Output the [X, Y] coordinate of the center of the cell containing the given text.  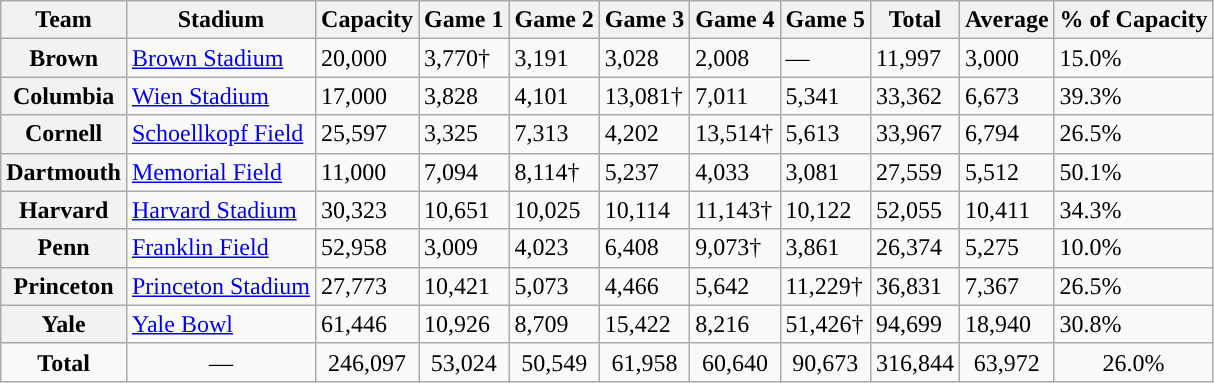
5,642 [735, 286]
8,709 [554, 324]
7,094 [464, 172]
Princeton [64, 286]
10,421 [464, 286]
50,549 [554, 362]
Schoellkopf Field [220, 134]
17,000 [368, 96]
33,362 [914, 96]
3,770† [464, 58]
11,229† [825, 286]
3,028 [644, 58]
10,411 [1008, 210]
Columbia [64, 96]
8,114† [554, 172]
10,651 [464, 210]
4,023 [554, 248]
3,009 [464, 248]
Harvard [64, 210]
6,673 [1008, 96]
Brown [64, 58]
Yale Bowl [220, 324]
4,202 [644, 134]
5,237 [644, 172]
60,640 [735, 362]
36,831 [914, 286]
52,958 [368, 248]
27,773 [368, 286]
30,323 [368, 210]
33,967 [914, 134]
61,446 [368, 324]
9,073† [735, 248]
3,325 [464, 134]
90,673 [825, 362]
3,861 [825, 248]
Dartmouth [64, 172]
4,466 [644, 286]
2,008 [735, 58]
7,011 [735, 96]
6,408 [644, 248]
Memorial Field [220, 172]
63,972 [1008, 362]
Capacity [368, 20]
11,997 [914, 58]
51,426† [825, 324]
Game 3 [644, 20]
18,940 [1008, 324]
5,613 [825, 134]
53,024 [464, 362]
11,143† [735, 210]
10.0% [1134, 248]
6,794 [1008, 134]
39.3% [1134, 96]
Harvard Stadium [220, 210]
3,081 [825, 172]
20,000 [368, 58]
Game 5 [825, 20]
Penn [64, 248]
7,313 [554, 134]
13,514† [735, 134]
5,275 [1008, 248]
25,597 [368, 134]
15.0% [1134, 58]
15,422 [644, 324]
Game 1 [464, 20]
10,122 [825, 210]
50.1% [1134, 172]
Princeton Stadium [220, 286]
26.0% [1134, 362]
Brown Stadium [220, 58]
5,073 [554, 286]
Game 4 [735, 20]
Average [1008, 20]
Yale [64, 324]
% of Capacity [1134, 20]
5,341 [825, 96]
3,000 [1008, 58]
34.3% [1134, 210]
10,114 [644, 210]
Wien Stadium [220, 96]
94,699 [914, 324]
3,191 [554, 58]
10,025 [554, 210]
7,367 [1008, 286]
8,216 [735, 324]
27,559 [914, 172]
11,000 [368, 172]
Franklin Field [220, 248]
10,926 [464, 324]
4,033 [735, 172]
13,081† [644, 96]
26,374 [914, 248]
52,055 [914, 210]
4,101 [554, 96]
Stadium [220, 20]
246,097 [368, 362]
Team [64, 20]
316,844 [914, 362]
30.8% [1134, 324]
Cornell [64, 134]
5,512 [1008, 172]
61,958 [644, 362]
Game 2 [554, 20]
3,828 [464, 96]
